For the text-containing cell, return its midpoint in [x, y] coordinate format. 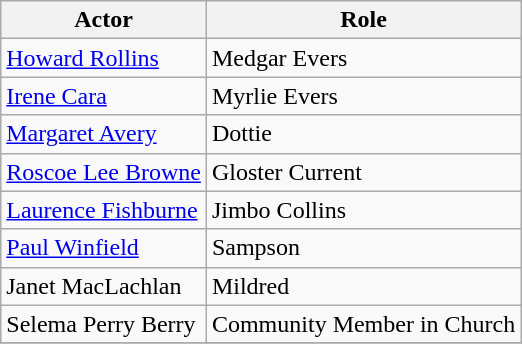
Community Member in Church [363, 324]
Laurence Fishburne [104, 210]
Margaret Avery [104, 134]
Selema Perry Berry [104, 324]
Howard Rollins [104, 58]
Mildred [363, 286]
Jimbo Collins [363, 210]
Medgar Evers [363, 58]
Dottie [363, 134]
Gloster Current [363, 172]
Roscoe Lee Browne [104, 172]
Sampson [363, 248]
Role [363, 20]
Janet MacLachlan [104, 286]
Irene Cara [104, 96]
Myrlie Evers [363, 96]
Paul Winfield [104, 248]
Actor [104, 20]
